Extract the (X, Y) coordinate from the center of the cell holding the provided text.  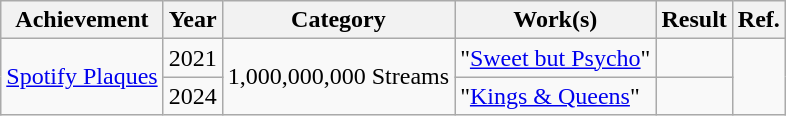
2024 (192, 96)
"Sweet but Psycho" (556, 58)
1,000,000,000 Streams (338, 77)
Achievement (82, 20)
Work(s) (556, 20)
Ref. (758, 20)
Year (192, 20)
Result (694, 20)
Category (338, 20)
"Kings & Queens" (556, 96)
2021 (192, 58)
Spotify Plaques (82, 77)
